Return [X, Y] of the center of cell containing provided text 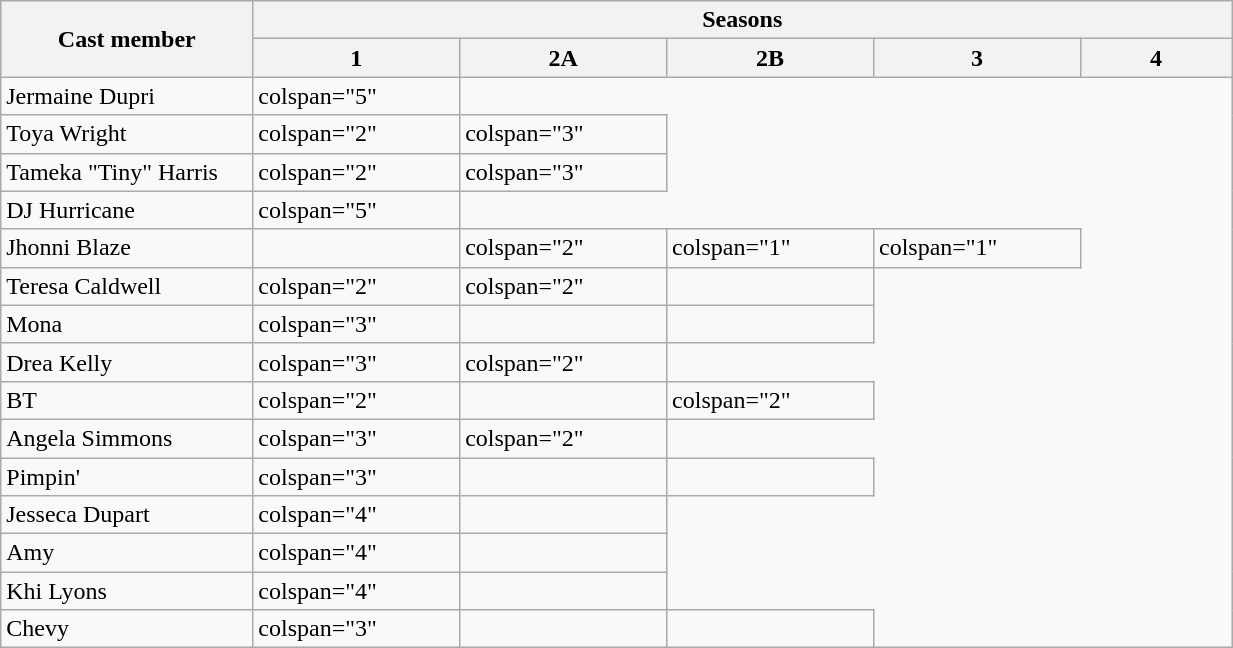
2B [770, 58]
Chevy [127, 629]
Angela Simmons [127, 438]
1 [356, 58]
Teresa Caldwell [127, 286]
Drea Kelly [127, 362]
4 [1156, 58]
Tameka "Tiny" Harris [127, 172]
Pimpin' [127, 477]
Mona [127, 324]
2A [564, 58]
3 [976, 58]
Seasons [742, 20]
Cast member [127, 39]
Jesseca Dupart [127, 515]
Jhonni Blaze [127, 248]
Khi Lyons [127, 591]
DJ Hurricane [127, 210]
Jermaine Dupri [127, 96]
BT [127, 400]
Amy [127, 553]
Toya Wright [127, 134]
